Locate the cell with the specified text and output its (x, y) center coordinate. 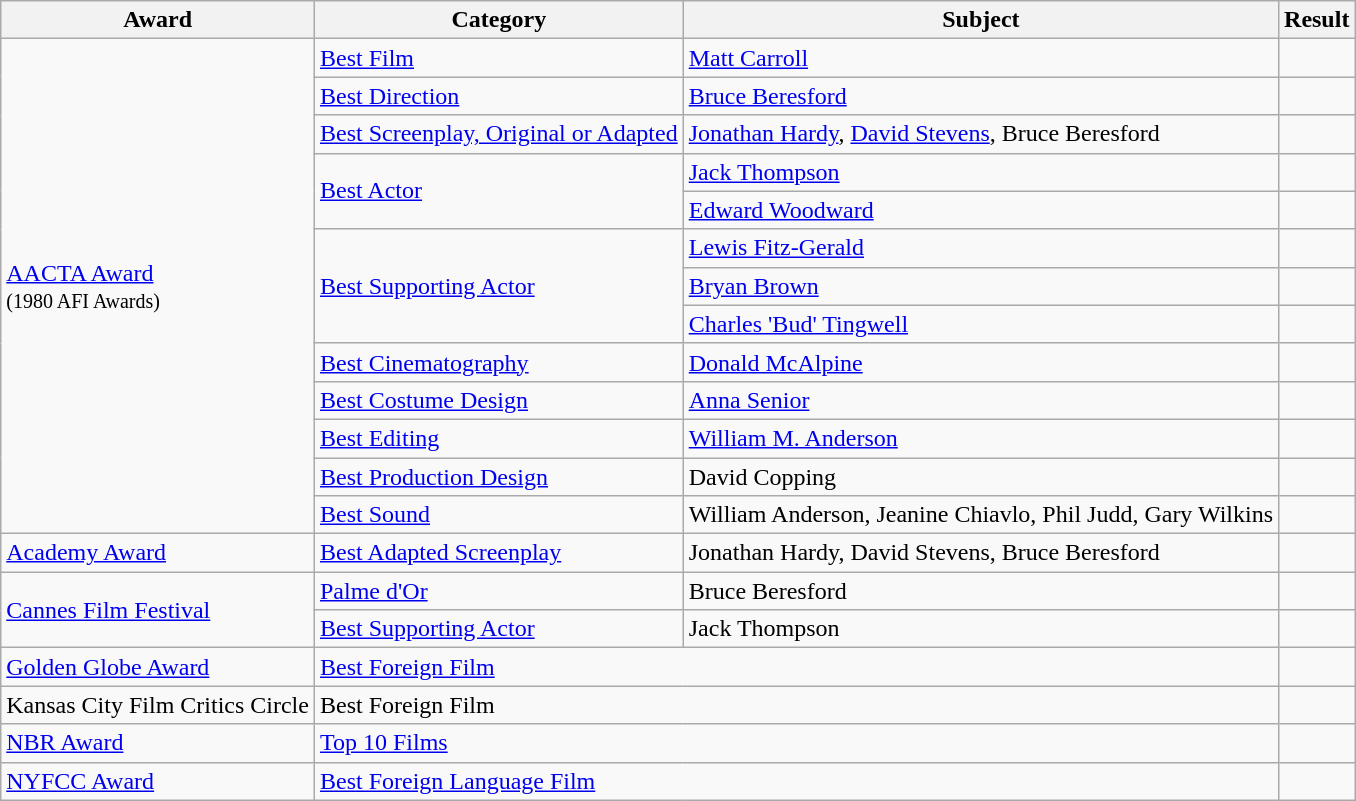
NYFCC Award (158, 781)
Anna Senior (980, 400)
Best Film (498, 58)
Result (1317, 20)
Best Foreign Language Film (796, 781)
Matt Carroll (980, 58)
NBR Award (158, 743)
Best Costume Design (498, 400)
Lewis Fitz-Gerald (980, 248)
Edward Woodward (980, 210)
Palme d'Or (498, 591)
Bryan Brown (980, 286)
Academy Award (158, 553)
Kansas City Film Critics Circle (158, 705)
Charles 'Bud' Tingwell (980, 324)
Top 10 Films (796, 743)
Best Adapted Screenplay (498, 553)
Category (498, 20)
Best Actor (498, 191)
Best Direction (498, 96)
William M. Anderson (980, 438)
Golden Globe Award (158, 667)
Best Editing (498, 438)
Subject (980, 20)
Best Screenplay, Original or Adapted (498, 134)
Best Production Design (498, 477)
Donald McAlpine (980, 362)
Best Cinematography (498, 362)
David Copping (980, 477)
William Anderson, Jeanine Chiavlo, Phil Judd, Gary Wilkins (980, 515)
Cannes Film Festival (158, 610)
Award (158, 20)
AACTA Award(1980 AFI Awards) (158, 286)
Best Sound (498, 515)
